Provide the (X, Y) coordinate of the cell's center where the given text is located.  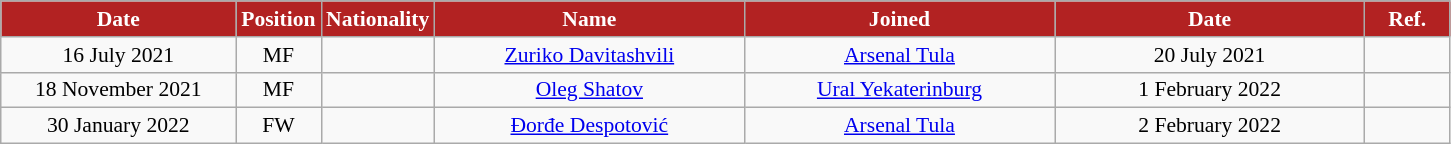
Joined (899, 19)
Name (589, 19)
2 February 2022 (1210, 126)
Position (278, 19)
FW (278, 126)
30 January 2022 (118, 126)
Zuriko Davitashvili (589, 55)
18 November 2021 (118, 90)
Oleg Shatov (589, 90)
20 July 2021 (1210, 55)
Nationality (378, 19)
1 February 2022 (1210, 90)
16 July 2021 (118, 55)
Ref. (1408, 19)
Ural Yekaterinburg (899, 90)
Đorđe Despotović (589, 126)
